Scan for the cell matching the given text and deliver its (x, y) coordinate at center. 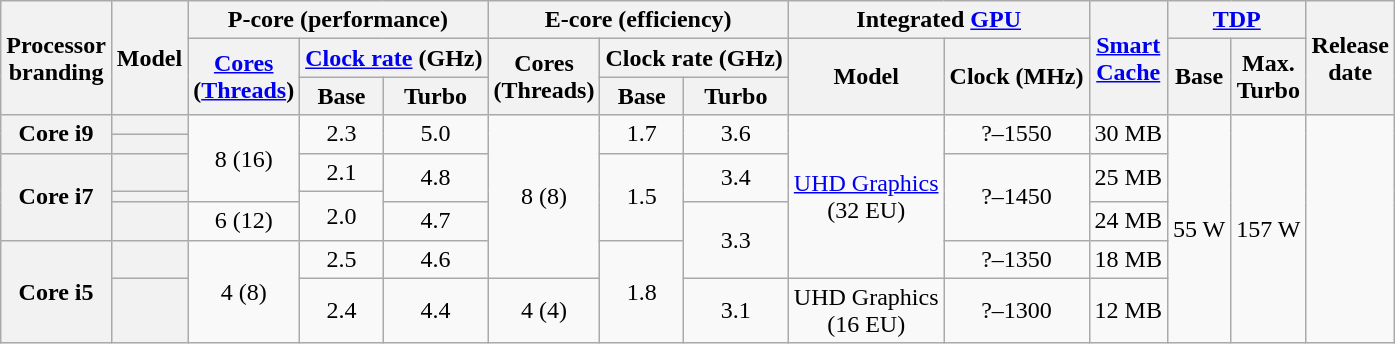
30 MB (1128, 134)
3.3 (736, 240)
TDP (1236, 20)
2.4 (342, 310)
?–1550 (1016, 134)
4.8 (436, 178)
SmartCache (1128, 58)
25 MB (1128, 178)
E-core (efficiency) (638, 20)
?–1350 (1016, 259)
2.1 (342, 172)
24 MB (1128, 221)
Processorbranding (56, 58)
?–1300 (1016, 310)
157 W (1268, 229)
1.8 (642, 292)
4.4 (436, 310)
8 (16) (244, 158)
4.7 (436, 221)
4 (8) (244, 292)
1.7 (642, 134)
55 W (1198, 229)
4 (4) (544, 310)
2.3 (342, 134)
3.6 (736, 134)
UHD Graphics(16 EU) (866, 310)
UHD Graphics(32 EU) (866, 196)
3.1 (736, 310)
Core i5 (56, 292)
Releasedate (1350, 58)
Max.Turbo (1268, 77)
Clock (MHz) (1016, 77)
1.5 (642, 196)
5.0 (436, 134)
18 MB (1128, 259)
6 (12) (244, 221)
8 (8) (544, 196)
Core i7 (56, 196)
2.0 (342, 216)
Integrated GPU (938, 20)
P-core (performance) (338, 20)
4.6 (436, 259)
Core i9 (56, 134)
?–1450 (1016, 196)
3.4 (736, 178)
2.5 (342, 259)
12 MB (1128, 310)
